Capture the cell that displays the provided text and extract its [x, y] central coordinate. 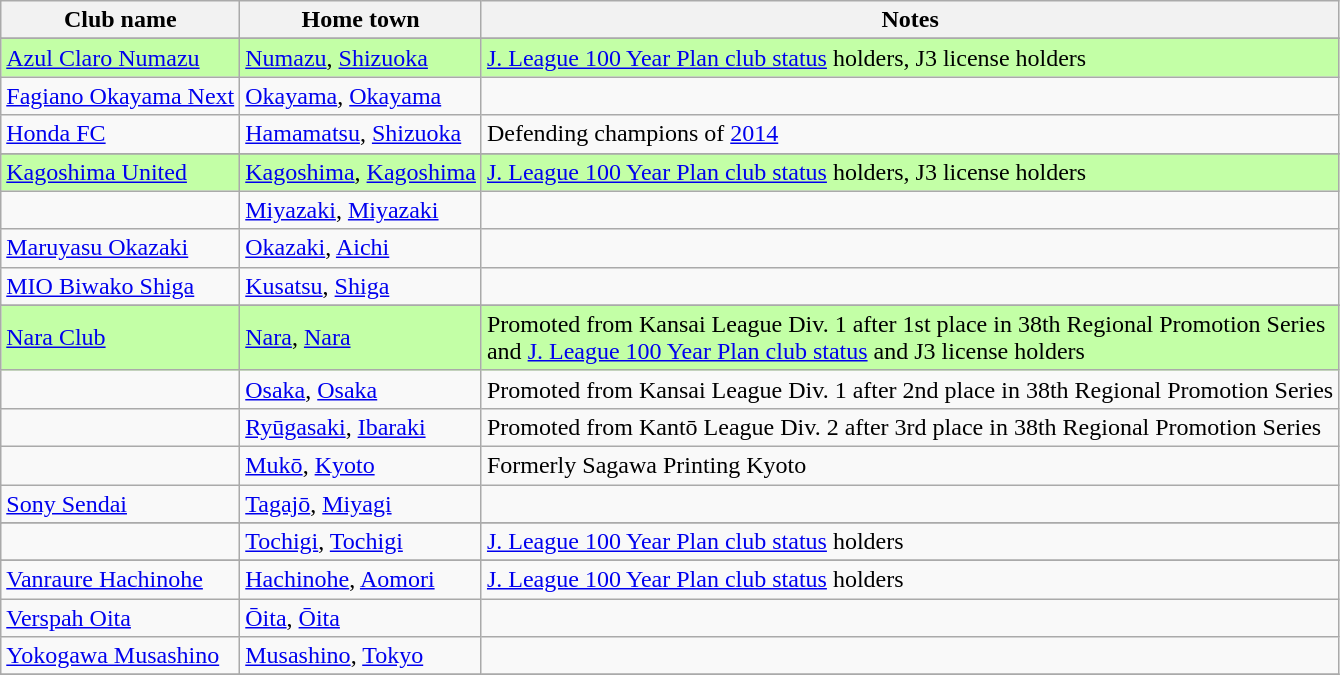
Formerly Sagawa Printing Kyoto [910, 465]
Home town [361, 20]
Promoted from Kansai League Div. 1 after 2nd place in 38th Regional Promotion Series [910, 389]
Miyazaki, Miyazaki [361, 210]
Notes [910, 20]
Tochigi, Tochigi [361, 542]
Ryūgasaki, Ibaraki [361, 427]
Ōita, Ōita [361, 618]
Kagoshima, Kagoshima [361, 172]
Osaka, Osaka [361, 389]
Maruyasu Okazaki [120, 248]
Hachinohe, Aomori [361, 580]
Verspah Oita [120, 618]
Okazaki, Aichi [361, 248]
MIO Biwako Shiga [120, 286]
Yokogawa Musashino [120, 656]
Promoted from Kansai League Div. 1 after 1st place in 38th Regional Promotion Seriesand J. League 100 Year Plan club status and J3 license holders [910, 338]
Musashino, Tokyo [361, 656]
Hamamatsu, Shizuoka [361, 134]
Fagiano Okayama Next [120, 96]
Okayama, Okayama [361, 96]
Azul Claro Numazu [120, 58]
Mukō, Kyoto [361, 465]
Tagajō, Miyagi [361, 503]
Nara, Nara [361, 338]
Nara Club [120, 338]
Numazu, Shizuoka [361, 58]
Promoted from Kantō League Div. 2 after 3rd place in 38th Regional Promotion Series [910, 427]
Defending champions of 2014 [910, 134]
Vanraure Hachinohe [120, 580]
Kusatsu, Shiga [361, 286]
Kagoshima United [120, 172]
Sony Sendai [120, 503]
Club name [120, 20]
Honda FC [120, 134]
